Extract the (x, y) coordinate from the center of the cell holding the provided text.  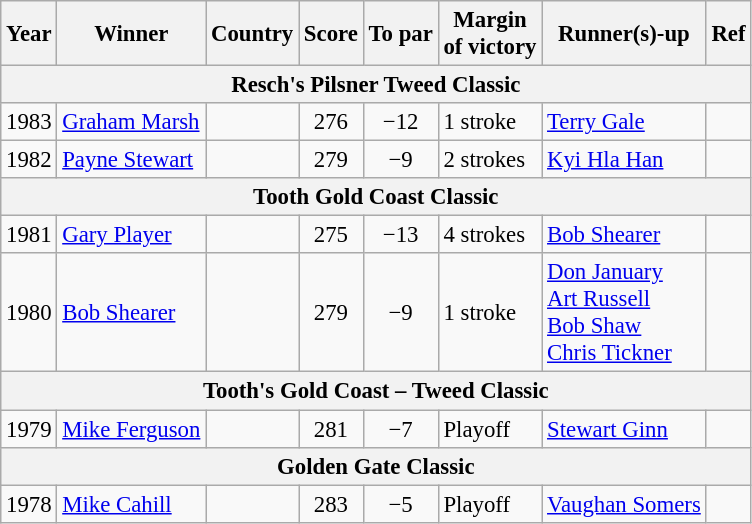
276 (332, 122)
1979 (29, 429)
Graham Marsh (132, 122)
Runner(s)-up (624, 34)
Score (332, 34)
Resch's Pilsner Tweed Classic (376, 85)
−12 (400, 122)
Tooth's Gold Coast – Tweed Classic (376, 391)
Terry Gale (624, 122)
Ref (728, 34)
Country (252, 34)
Stewart Ginn (624, 429)
Don January Art Russell Bob Shaw Chris Tickner (624, 314)
Winner (132, 34)
Kyi Hla Han (624, 160)
Payne Stewart (132, 160)
2 strokes (490, 160)
281 (332, 429)
4 strokes (490, 235)
Year (29, 34)
275 (332, 235)
Golden Gate Classic (376, 466)
−7 (400, 429)
Tooth Gold Coast Classic (376, 197)
Gary Player (132, 235)
1981 (29, 235)
Mike Ferguson (132, 429)
Vaughan Somers (624, 504)
−13 (400, 235)
Marginof victory (490, 34)
−5 (400, 504)
1983 (29, 122)
1978 (29, 504)
283 (332, 504)
Mike Cahill (132, 504)
1982 (29, 160)
To par (400, 34)
1980 (29, 314)
